Extract the (X, Y) coordinate from the center of the cell holding the provided text.  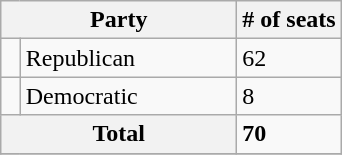
70 (289, 134)
Total (119, 134)
62 (289, 58)
# of seats (289, 20)
Republican (128, 58)
Democratic (128, 96)
8 (289, 96)
Party (119, 20)
